Find where the given text appears and provide that cell's center as [X, Y] coordinate. 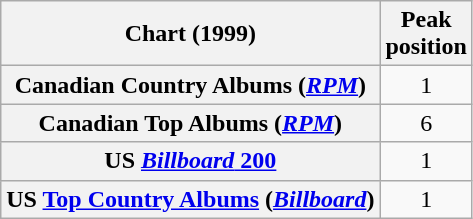
US Top Country Albums (Billboard) [190, 199]
Canadian Country Albums (RPM) [190, 85]
6 [426, 123]
US Billboard 200 [190, 161]
Chart (1999) [190, 34]
Canadian Top Albums (RPM) [190, 123]
Peak position [426, 34]
